Capture the cell that displays the provided text and extract its [x, y] central coordinate. 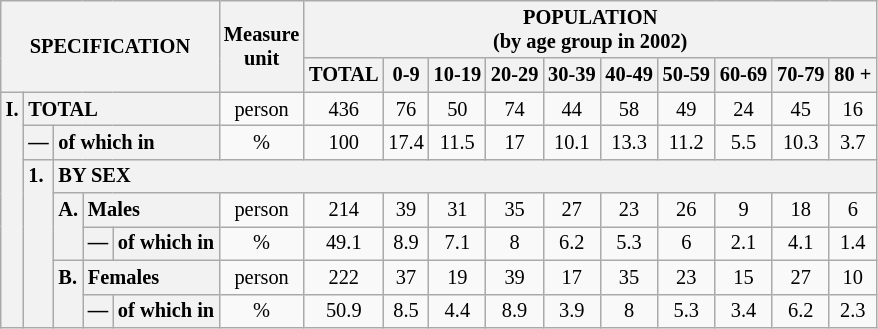
10.3 [800, 142]
70-79 [800, 75]
214 [344, 210]
20-29 [514, 75]
SPECIFICATION [110, 46]
17.4 [406, 142]
50 [458, 109]
BY SEX [466, 176]
37 [406, 277]
3.7 [852, 142]
Measure unit [262, 46]
1. [38, 243]
222 [344, 277]
2.3 [852, 311]
58 [628, 109]
7.1 [458, 243]
11.5 [458, 142]
1.4 [852, 243]
40-49 [628, 75]
15 [744, 277]
POPULATION (by age group in 2002) [590, 29]
5.5 [744, 142]
Males [151, 210]
9 [744, 210]
76 [406, 109]
13.3 [628, 142]
Females [151, 277]
30-39 [572, 75]
10 [852, 277]
3.9 [572, 311]
50.9 [344, 311]
10.1 [572, 142]
26 [686, 210]
I. [12, 210]
31 [458, 210]
44 [572, 109]
19 [458, 277]
50-59 [686, 75]
11.2 [686, 142]
18 [800, 210]
24 [744, 109]
16 [852, 109]
45 [800, 109]
74 [514, 109]
2.1 [744, 243]
49.1 [344, 243]
436 [344, 109]
49 [686, 109]
3.4 [744, 311]
0-9 [406, 75]
4.4 [458, 311]
4.1 [800, 243]
60-69 [744, 75]
80 + [852, 75]
B. [68, 294]
10-19 [458, 75]
100 [344, 142]
A. [68, 226]
8.5 [406, 311]
